Find where the given text appears and provide that cell's center as (X, Y) coordinate. 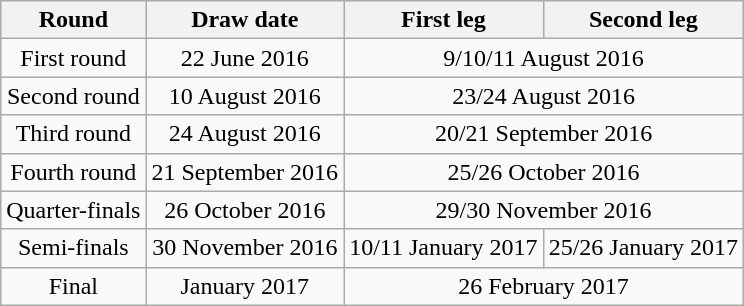
Quarter-finals (74, 210)
26 October 2016 (245, 210)
Second round (74, 96)
Draw date (245, 20)
Second leg (643, 20)
January 2017 (245, 286)
25/26 January 2017 (643, 248)
29/30 November 2016 (544, 210)
24 August 2016 (245, 134)
21 September 2016 (245, 172)
9/10/11 August 2016 (544, 58)
First round (74, 58)
25/26 October 2016 (544, 172)
23/24 August 2016 (544, 96)
30 November 2016 (245, 248)
Round (74, 20)
26 February 2017 (544, 286)
Third round (74, 134)
Semi-finals (74, 248)
20/21 September 2016 (544, 134)
Final (74, 286)
22 June 2016 (245, 58)
10 August 2016 (245, 96)
First leg (444, 20)
Fourth round (74, 172)
10/11 January 2017 (444, 248)
